Extract the [x, y] coordinate from the center of the cell holding the provided text.  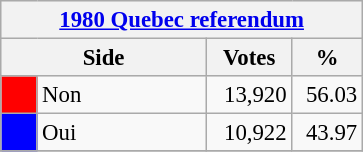
43.97 [328, 133]
13,920 [249, 95]
% [328, 58]
1980 Quebec referendum [182, 20]
Votes [249, 58]
10,922 [249, 133]
Side [104, 58]
56.03 [328, 95]
Oui [122, 133]
Non [122, 95]
